Locate the cell with the specified text and output its (x, y) center coordinate. 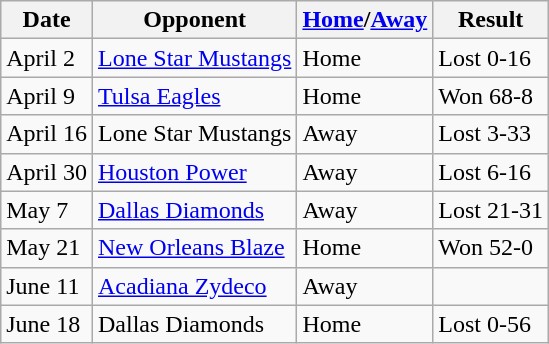
April 16 (47, 134)
Acadiana Zydeco (194, 286)
Lost 6-16 (491, 172)
Tulsa Eagles (194, 96)
April 2 (47, 58)
April 9 (47, 96)
June 18 (47, 324)
June 11 (47, 286)
New Orleans Blaze (194, 248)
Lost 0-56 (491, 324)
April 30 (47, 172)
Houston Power (194, 172)
Date (47, 20)
Won 52-0 (491, 248)
Opponent (194, 20)
Result (491, 20)
Home/Away (365, 20)
Lost 0-16 (491, 58)
Won 68-8 (491, 96)
May 7 (47, 210)
Lost 3-33 (491, 134)
May 21 (47, 248)
Lost 21-31 (491, 210)
